Scan for the cell matching the given text and deliver its (X, Y) coordinate at center. 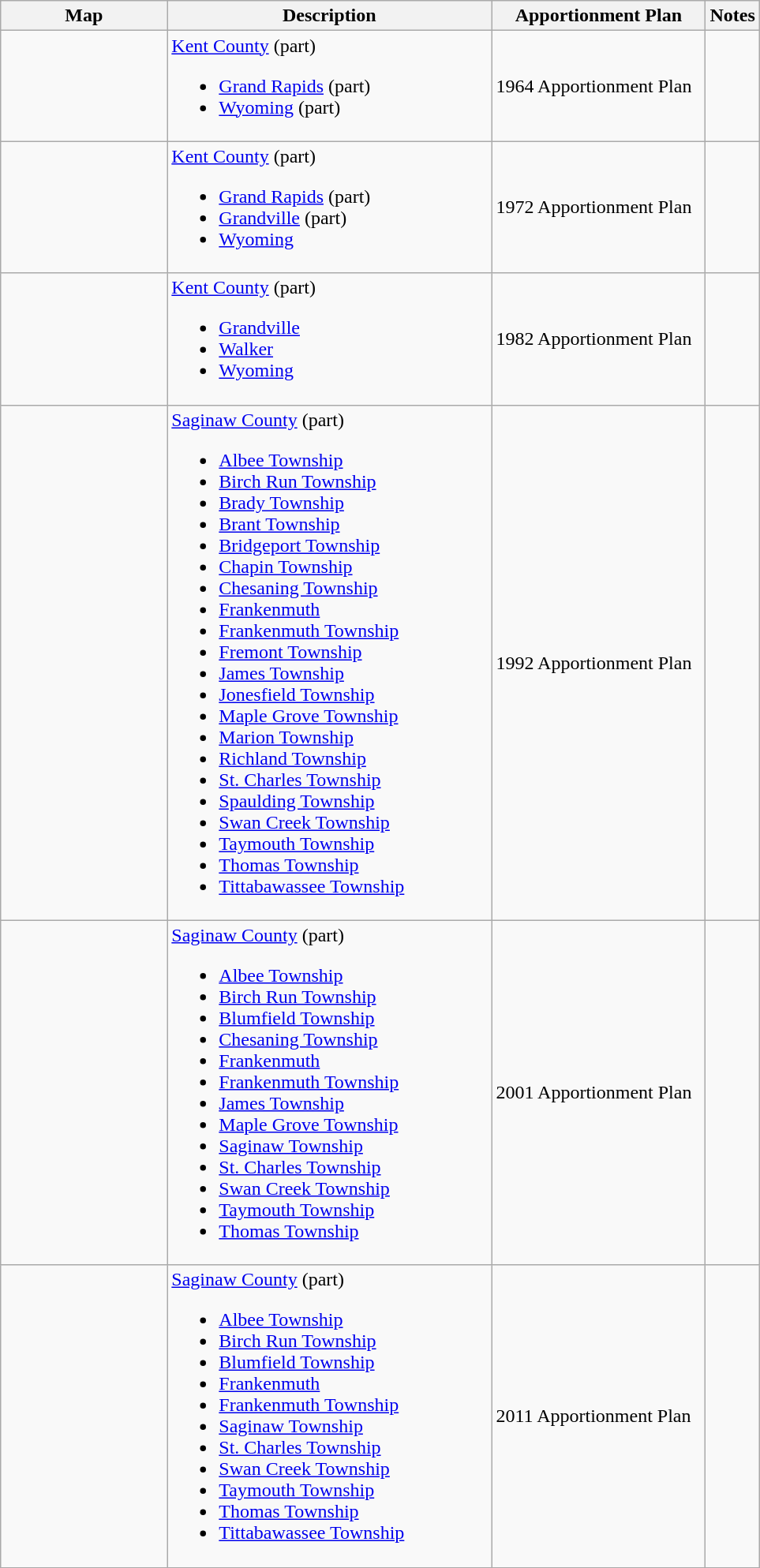
1972 Apportionment Plan (598, 207)
Kent County (part)Grand Rapids (part)Wyoming (part) (330, 86)
Kent County (part)Grand Rapids (part)Grandville (part)Wyoming (330, 207)
2011 Apportionment Plan (598, 1416)
1982 Apportionment Plan (598, 339)
2001 Apportionment Plan (598, 1092)
1992 Apportionment Plan (598, 663)
Kent County (part)GrandvilleWalkerWyoming (330, 339)
Description (330, 16)
Map (84, 16)
Apportionment Plan (598, 16)
Notes (732, 16)
1964 Apportionment Plan (598, 86)
